Pinpoint the cell where the given text exists, returning its [x, y] midpoint coordinate. 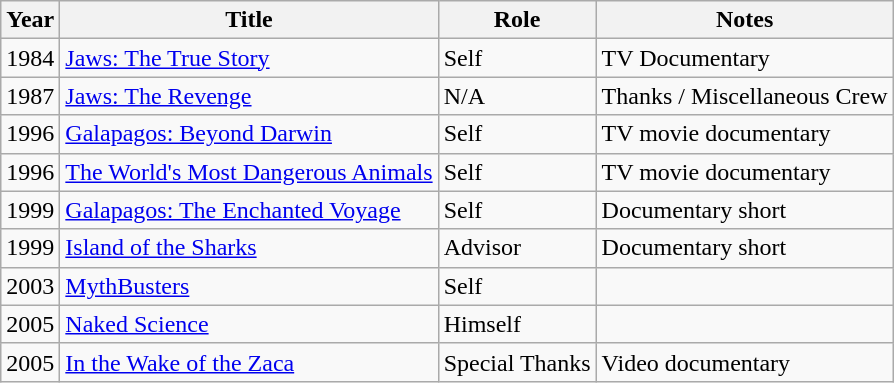
Year [30, 20]
Title [249, 20]
Naked Science [249, 324]
TV Documentary [744, 58]
Advisor [517, 248]
Thanks / Miscellaneous Crew [744, 96]
1984 [30, 58]
1987 [30, 96]
Video documentary [744, 362]
Galapagos: Beyond Darwin [249, 134]
MythBusters [249, 286]
N/A [517, 96]
Island of the Sharks [249, 248]
Himself [517, 324]
The World's Most Dangerous Animals [249, 172]
Role [517, 20]
Jaws: The True Story [249, 58]
Jaws: The Revenge [249, 96]
Special Thanks [517, 362]
Notes [744, 20]
Galapagos: The Enchanted Voyage [249, 210]
2003 [30, 286]
In the Wake of the Zaca [249, 362]
